Find where the given text appears and provide that cell's center as (x, y) coordinate. 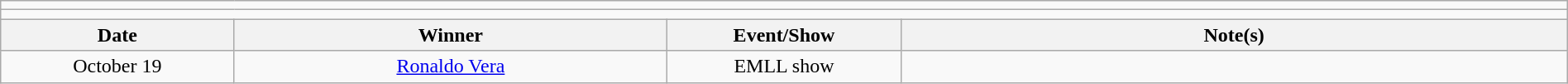
Ronaldo Vera (451, 67)
October 19 (117, 67)
Event/Show (784, 35)
Date (117, 35)
EMLL show (784, 67)
Note(s) (1234, 35)
Winner (451, 35)
